Pinpoint the cell where the given text exists, returning its (x, y) midpoint coordinate. 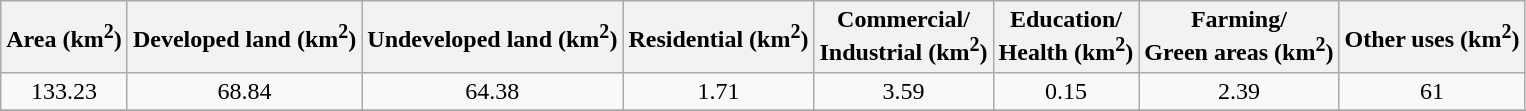
0.15 (1066, 91)
Commercial/ Industrial (km2) (904, 37)
Education/ Health (km2) (1066, 37)
2.39 (1239, 91)
Developed land (km2) (244, 37)
61 (1432, 91)
Undeveloped land (km2) (492, 37)
1.71 (718, 91)
Residential (km2) (718, 37)
Area (km2) (64, 37)
3.59 (904, 91)
Other uses (km2) (1432, 37)
68.84 (244, 91)
133.23 (64, 91)
64.38 (492, 91)
Farming/ Green areas (km2) (1239, 37)
